Locate the cell with the specified text and output its (x, y) center coordinate. 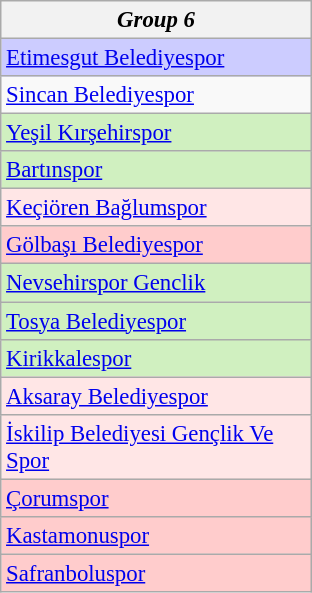
Gölbaşı Belediyespor (156, 245)
Kastamonuspor (156, 536)
Çorumspor (156, 498)
Yeşil Kırşehirspor (156, 133)
Sincan Belediyespor (156, 95)
Safranboluspor (156, 573)
Tosya Belediyespor (156, 321)
Kirikkalespor (156, 358)
Bartınspor (156, 170)
Keçiören Bağlumspor (156, 208)
İskilip Belediyesi Gençlik Ve Spor (156, 446)
Group 6 (156, 20)
Aksaray Belediyespor (156, 396)
Nevsehirspor Genclik (156, 283)
Etimesgut Belediyespor (156, 58)
